Find where the given text appears and provide that cell's center as [x, y] coordinate. 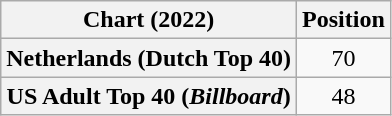
70 [344, 58]
US Adult Top 40 (Billboard) [149, 96]
Position [344, 20]
Netherlands (Dutch Top 40) [149, 58]
Chart (2022) [149, 20]
48 [344, 96]
